Locate the cell with the specified text and output its (X, Y) center coordinate. 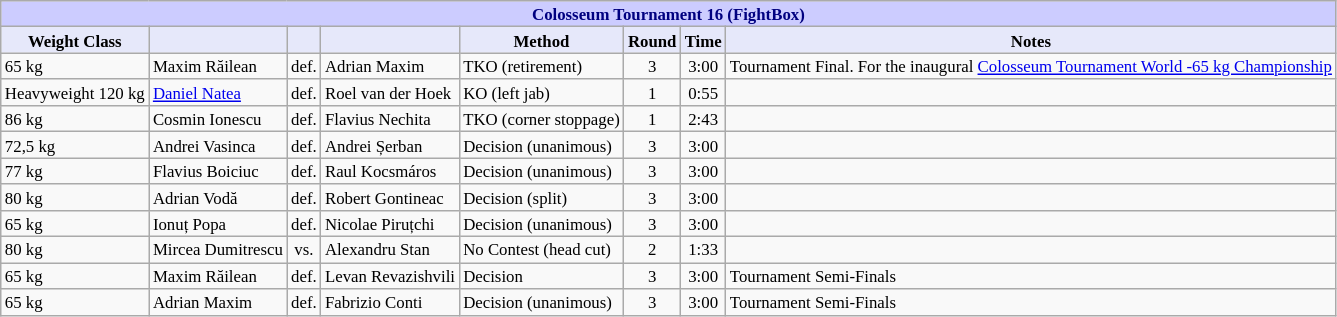
Roel van der Hoek (390, 93)
Robert Gontineac (390, 197)
2 (652, 250)
TKO (corner stoppage) (542, 119)
No Contest (head cut) (542, 250)
1:33 (704, 250)
Flavius Boiciuc (218, 171)
Levan Revazishvili (390, 276)
Round (652, 40)
Cosmin Ionescu (218, 119)
Nicolae Piruțchi (390, 224)
Decision (split) (542, 197)
Time (704, 40)
Fabrizio Conti (390, 302)
2:43 (704, 119)
Alexandru Stan (390, 250)
Adrian Vodă (218, 197)
Ionuț Popa (218, 224)
Mircea Dumitrescu (218, 250)
Weight Class (75, 40)
TKO (retirement) (542, 66)
Flavius Nechita (390, 119)
Andrei Șerban (390, 145)
77 kg (75, 171)
0:55 (704, 93)
Colosseum Tournament 16 (FightBox) (668, 14)
Heavyweight 120 kg (75, 93)
72,5 kg (75, 145)
vs. (304, 250)
Daniel Natea (218, 93)
Raul Kocsmáros (390, 171)
Decision (542, 276)
KO (left jab) (542, 93)
Tournament Final. For the inaugural Colosseum Tournament World -65 kg Championship (1031, 66)
Method (542, 40)
Notes (1031, 40)
Andrei Vasinca (218, 145)
86 kg (75, 119)
